Locate the cell with the specified text and output its (x, y) center coordinate. 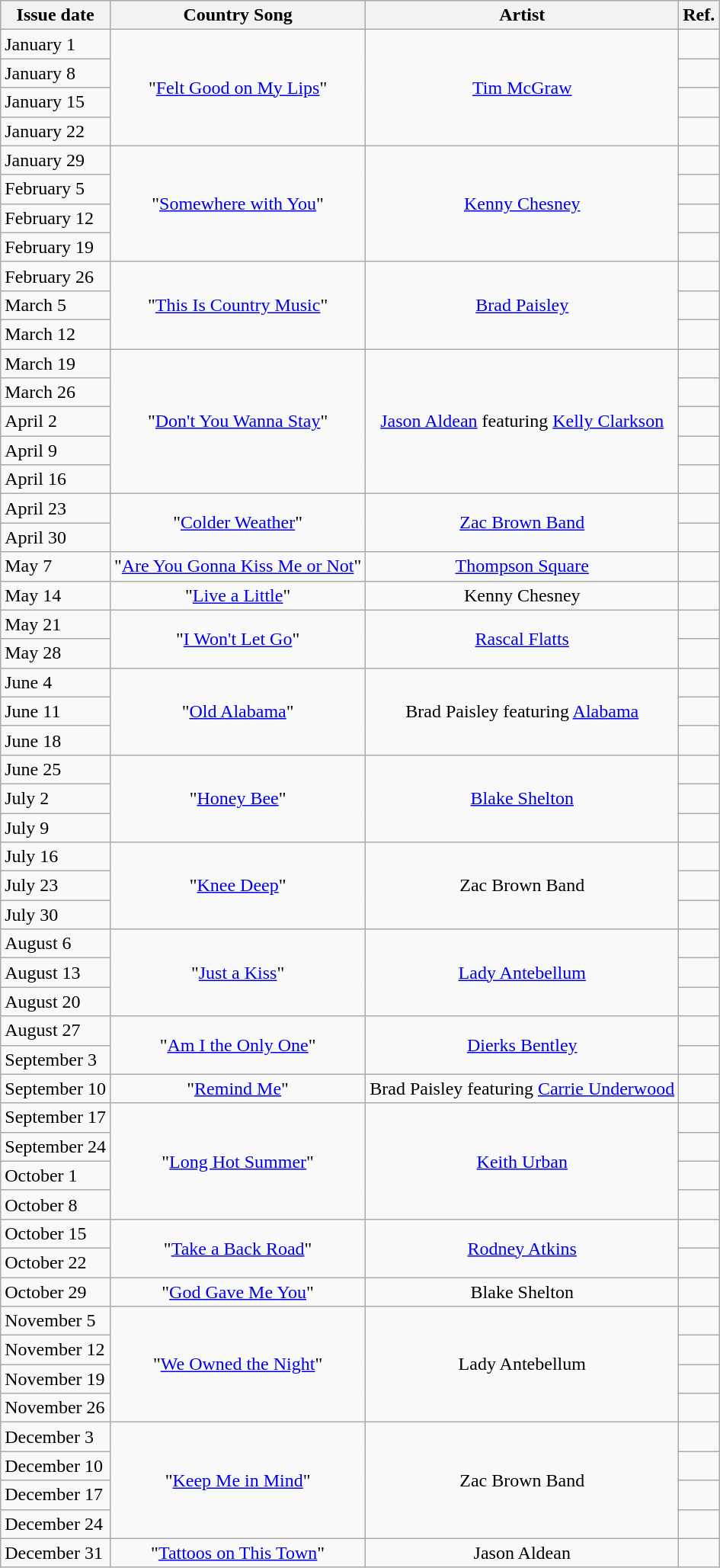
November 5 (56, 1321)
September 24 (56, 1146)
February 12 (56, 218)
October 29 (56, 1292)
November 19 (56, 1379)
April 30 (56, 537)
Brad Paisley (523, 305)
February 26 (56, 276)
November 12 (56, 1350)
January 1 (56, 44)
Rascal Flatts (523, 639)
"I Won't Let Go" (238, 639)
July 2 (56, 798)
December 31 (56, 1553)
Jason Aldean (523, 1553)
"Just a Kiss" (238, 973)
"Colder Weather" (238, 523)
"Long Hot Summer" (238, 1161)
February 19 (56, 247)
June 18 (56, 740)
January 8 (56, 73)
"Somewhere with You" (238, 204)
September 10 (56, 1089)
July 30 (56, 915)
"God Gave Me You" (238, 1292)
October 22 (56, 1262)
Tim McGraw (523, 88)
"Keep Me in Mind" (238, 1480)
August 20 (56, 1002)
April 9 (56, 451)
"Take a Back Road" (238, 1248)
March 12 (56, 334)
January 15 (56, 102)
"Honey Bee" (238, 798)
"Tattoos on This Town" (238, 1553)
May 28 (56, 653)
May 21 (56, 624)
June 11 (56, 711)
December 24 (56, 1524)
January 22 (56, 131)
"We Owned the Night" (238, 1364)
"This Is Country Music" (238, 305)
March 26 (56, 393)
July 9 (56, 827)
May 14 (56, 595)
Keith Urban (523, 1161)
Brad Paisley featuring Alabama (523, 711)
Ref. (699, 15)
March 5 (56, 305)
"Remind Me" (238, 1089)
September 3 (56, 1060)
Artist (523, 15)
May 7 (56, 566)
December 10 (56, 1466)
August 27 (56, 1031)
"Felt Good on My Lips" (238, 88)
October 8 (56, 1204)
August 6 (56, 944)
"Knee Deep" (238, 886)
April 16 (56, 479)
"Am I the Only One" (238, 1045)
Rodney Atkins (523, 1248)
"Old Alabama" (238, 711)
September 17 (56, 1117)
July 16 (56, 857)
July 23 (56, 886)
Brad Paisley featuring Carrie Underwood (523, 1089)
"Are You Gonna Kiss Me or Not" (238, 566)
October 1 (56, 1175)
December 17 (56, 1495)
June 4 (56, 682)
March 19 (56, 364)
January 29 (56, 160)
August 13 (56, 973)
Country Song (238, 15)
Dierks Bentley (523, 1045)
November 26 (56, 1408)
June 25 (56, 769)
December 3 (56, 1437)
Issue date (56, 15)
Jason Aldean featuring Kelly Clarkson (523, 422)
April 23 (56, 508)
October 15 (56, 1233)
"Don't You Wanna Stay" (238, 422)
"Live a Little" (238, 595)
April 2 (56, 422)
February 5 (56, 189)
Thompson Square (523, 566)
